Locate the cell with the specified text and output its [X, Y] center coordinate. 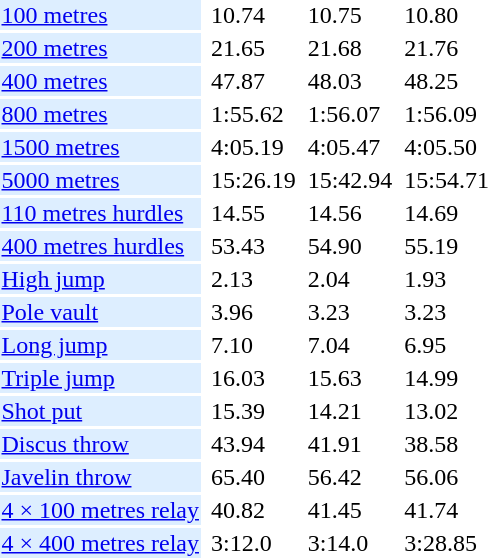
3.96 [253, 312]
56.42 [350, 477]
40.82 [253, 510]
1:55.62 [253, 114]
110 metres hurdles [100, 213]
15.63 [350, 378]
Javelin throw [100, 477]
53.43 [253, 246]
Pole vault [100, 312]
41.91 [350, 444]
3:12.0 [253, 543]
15:42.94 [350, 180]
7.04 [350, 345]
2.13 [253, 279]
21.65 [253, 48]
3.23 [350, 312]
High jump [100, 279]
7.10 [253, 345]
4 × 400 metres relay [100, 543]
100 metres [100, 15]
4 × 100 metres relay [100, 510]
Triple jump [100, 378]
15.39 [253, 411]
800 metres [100, 114]
1500 metres [100, 147]
5000 metres [100, 180]
14.21 [350, 411]
47.87 [253, 81]
3:14.0 [350, 543]
Long jump [100, 345]
1:56.07 [350, 114]
43.94 [253, 444]
4:05.19 [253, 147]
65.40 [253, 477]
21.68 [350, 48]
10.75 [350, 15]
41.45 [350, 510]
54.90 [350, 246]
14.56 [350, 213]
200 metres [100, 48]
Shot put [100, 411]
16.03 [253, 378]
14.55 [253, 213]
15:26.19 [253, 180]
400 metres hurdles [100, 246]
Discus throw [100, 444]
48.03 [350, 81]
10.74 [253, 15]
2.04 [350, 279]
400 metres [100, 81]
4:05.47 [350, 147]
